Determine the (x, y) coordinate at the center of the cell enclosing the given text.  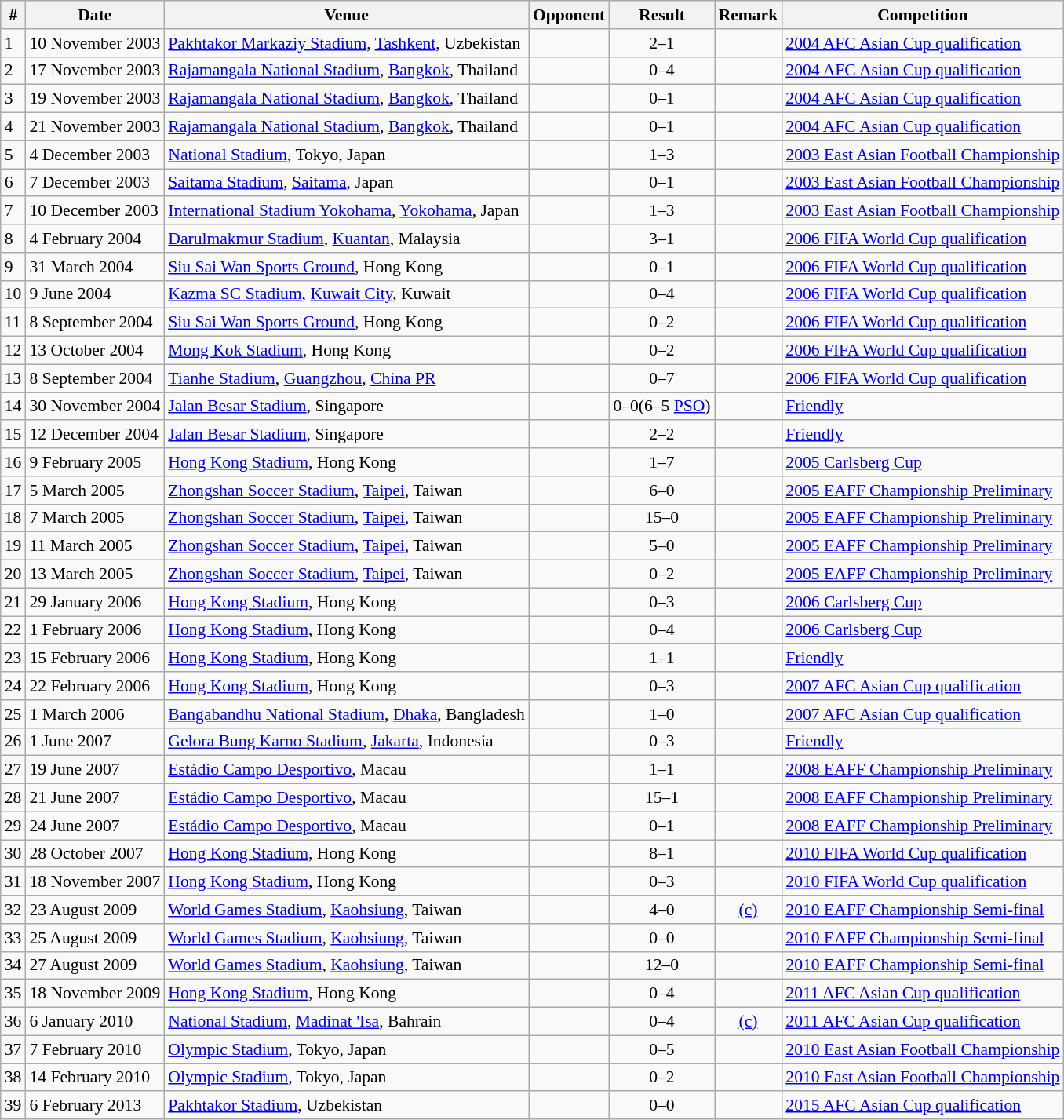
Remark (749, 15)
19 June 2007 (94, 770)
17 (13, 491)
30 (13, 854)
10 (13, 294)
6 (13, 183)
25 August 2009 (94, 938)
34 (13, 965)
Competition (923, 15)
28 (13, 798)
5–0 (661, 546)
Venue (347, 15)
7 (13, 211)
0–7 (661, 378)
25 (13, 714)
Date (94, 15)
13 October 2004 (94, 351)
24 June 2007 (94, 826)
27 (13, 770)
10 November 2003 (94, 43)
Gelora Bung Karno Stadium, Jakarta, Indonesia (347, 742)
National Stadium, Tokyo, Japan (347, 155)
Result (661, 15)
18 (13, 518)
3 (13, 99)
2005 Carlsberg Cup (923, 462)
8 (13, 239)
30 November 2004 (94, 407)
4 (13, 127)
3–1 (661, 239)
2 (13, 71)
16 (13, 462)
28 October 2007 (94, 854)
17 November 2003 (94, 71)
12 (13, 351)
Kazma SC Stadium, Kuwait City, Kuwait (347, 294)
Pakhtakor Markaziy Stadium, Tashkent, Uzbekistan (347, 43)
11 March 2005 (94, 546)
13 March 2005 (94, 575)
International Stadium Yokohama, Yokohama, Japan (347, 211)
Opponent (570, 15)
18 November 2009 (94, 994)
13 (13, 378)
5 March 2005 (94, 491)
29 (13, 826)
1 June 2007 (94, 742)
7 December 2003 (94, 183)
2–2 (661, 435)
33 (13, 938)
20 (13, 575)
23 August 2009 (94, 910)
14 February 2010 (94, 1078)
12–0 (661, 965)
1–0 (661, 714)
Bangabandhu National Stadium, Dhaka, Bangladesh (347, 714)
Mong Kok Stadium, Hong Kong (347, 351)
6–0 (661, 491)
26 (13, 742)
9 June 2004 (94, 294)
15–1 (661, 798)
1 (13, 43)
11 (13, 323)
15–0 (661, 518)
29 January 2006 (94, 602)
0–5 (661, 1049)
31 (13, 882)
38 (13, 1078)
5 (13, 155)
2015 AFC Asian Cup qualification (923, 1106)
National Stadium, Madinat 'Isa, Bahrain (347, 1022)
32 (13, 910)
37 (13, 1049)
1 February 2006 (94, 630)
8–1 (661, 854)
Pakhtakor Stadium, Uzbekistan (347, 1106)
21 June 2007 (94, 798)
1 March 2006 (94, 714)
19 (13, 546)
7 March 2005 (94, 518)
18 November 2007 (94, 882)
4 December 2003 (94, 155)
15 (13, 435)
6 February 2013 (94, 1106)
22 February 2006 (94, 686)
31 March 2004 (94, 267)
Darulmakmur Stadium, Kuantan, Malaysia (347, 239)
19 November 2003 (94, 99)
36 (13, 1022)
21 (13, 602)
4–0 (661, 910)
6 January 2010 (94, 1022)
# (13, 15)
14 (13, 407)
9 (13, 267)
22 (13, 630)
12 December 2004 (94, 435)
0–0(6–5 PSO) (661, 407)
35 (13, 994)
21 November 2003 (94, 127)
10 December 2003 (94, 211)
4 February 2004 (94, 239)
23 (13, 659)
Saitama Stadium, Saitama, Japan (347, 183)
24 (13, 686)
27 August 2009 (94, 965)
7 February 2010 (94, 1049)
1–7 (661, 462)
39 (13, 1106)
15 February 2006 (94, 659)
2–1 (661, 43)
9 February 2005 (94, 462)
Tianhe Stadium, Guangzhou, China PR (347, 378)
